Scan for the cell matching the given text and deliver its [x, y] coordinate at center. 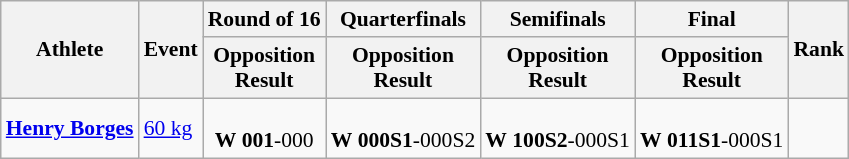
Final [712, 19]
60 kg [171, 128]
Round of 16 [264, 19]
Athlete [70, 50]
W 001-000 [264, 128]
Semifinals [558, 19]
W 000S1-000S2 [404, 128]
W 100S2-000S1 [558, 128]
W 011S1-000S1 [712, 128]
Rank [818, 50]
Henry Borges [70, 128]
Quarterfinals [404, 19]
Event [171, 50]
